Determine the (x, y) coordinate at the center of the cell enclosing the given text.  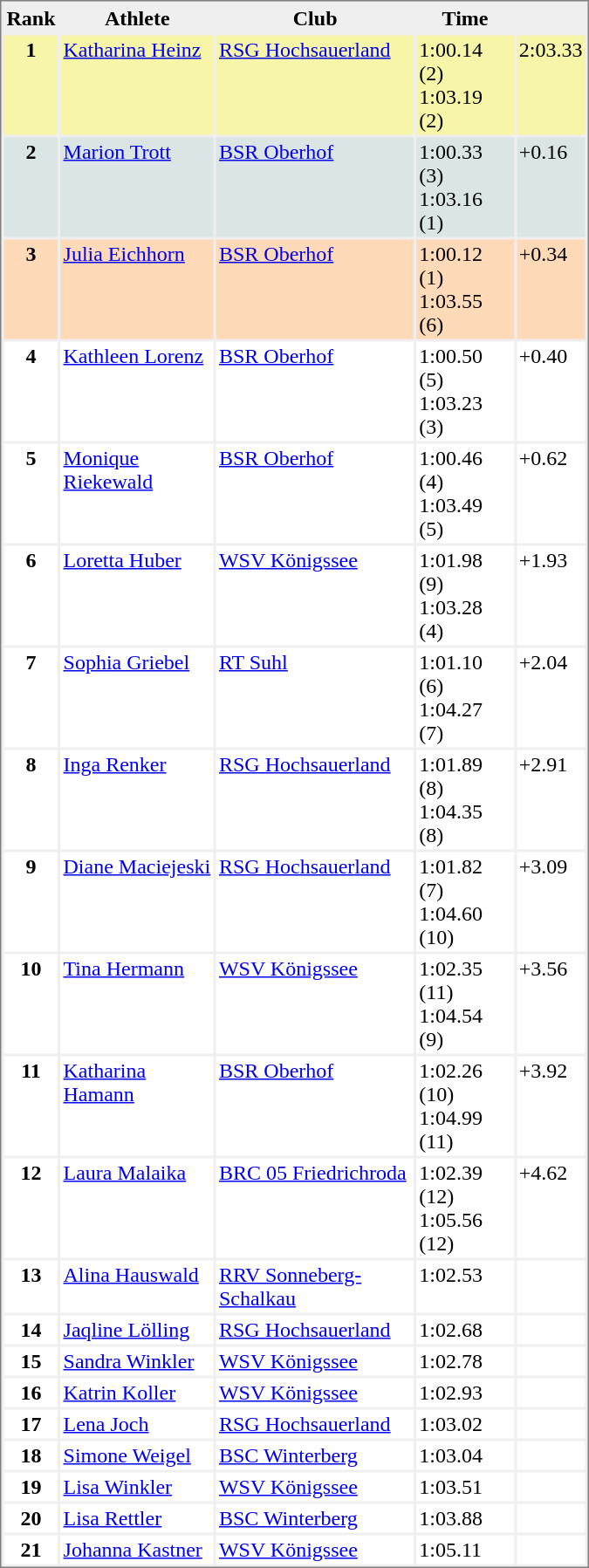
21 (31, 1550)
Simone Weigel (138, 1455)
Marion Trott (138, 188)
Diane Maciejeski (138, 901)
Lisa Winkler (138, 1487)
Sophia Griebel (138, 697)
1:01.89 (8)1:04.35 (8) (464, 800)
1:03.02 (464, 1424)
1:00.33 (3)1:03.16 (1) (464, 188)
12 (31, 1209)
Katrin Koller (138, 1393)
Johanna Kastner (138, 1550)
+0.40 (551, 392)
Club (315, 17)
1 (31, 85)
Alina Hauswald (138, 1286)
+3.09 (551, 901)
1:02.53 (464, 1286)
1:00.12 (1)1:03.55 (6) (464, 289)
1:05.11 (464, 1550)
+1.93 (551, 596)
1:03.04 (464, 1455)
Katharina Heinz (138, 85)
1:00.46 (4)1:03.49 (5) (464, 493)
14 (31, 1330)
1:02.35 (11)1:04.54 (9) (464, 1004)
19 (31, 1487)
Time (464, 17)
Rank (31, 17)
Jaqline Lölling (138, 1330)
17 (31, 1424)
2 (31, 188)
5 (31, 493)
16 (31, 1393)
Tina Hermann (138, 1004)
1:01.82 (7)1:04.60 (10) (464, 901)
8 (31, 800)
Lena Joch (138, 1424)
RRV Sonneberg-Schalkau (315, 1286)
1:03.88 (464, 1518)
20 (31, 1518)
13 (31, 1286)
3 (31, 289)
Laura Malaika (138, 1209)
BRC 05 Friedrichroda (315, 1209)
1:01.10 (6)1:04.27 (7) (464, 697)
18 (31, 1455)
Loretta Huber (138, 596)
+3.92 (551, 1106)
Athlete (138, 17)
1:01.98 (9)1:03.28 (4) (464, 596)
Monique Riekewald (138, 493)
+2.91 (551, 800)
1:02.93 (464, 1393)
1:00.50 (5)1:03.23 (3) (464, 392)
+0.62 (551, 493)
Kathleen Lorenz (138, 392)
2:03.33 (551, 85)
Inga Renker (138, 800)
11 (31, 1106)
7 (31, 697)
15 (31, 1361)
9 (31, 901)
1:03.51 (464, 1487)
6 (31, 596)
Sandra Winkler (138, 1361)
+0.16 (551, 188)
RT Suhl (315, 697)
1:02.68 (464, 1330)
+4.62 (551, 1209)
Lisa Rettler (138, 1518)
1:02.26 (10)1:04.99 (11) (464, 1106)
10 (31, 1004)
+0.34 (551, 289)
Katharina Hamann (138, 1106)
+2.04 (551, 697)
1:02.39 (12)1:05.56 (12) (464, 1209)
1:02.78 (464, 1361)
Julia Eichhorn (138, 289)
+3.56 (551, 1004)
1:00.14 (2)1:03.19 (2) (464, 85)
4 (31, 392)
